Find where the given text appears and provide that cell's center as (x, y) coordinate. 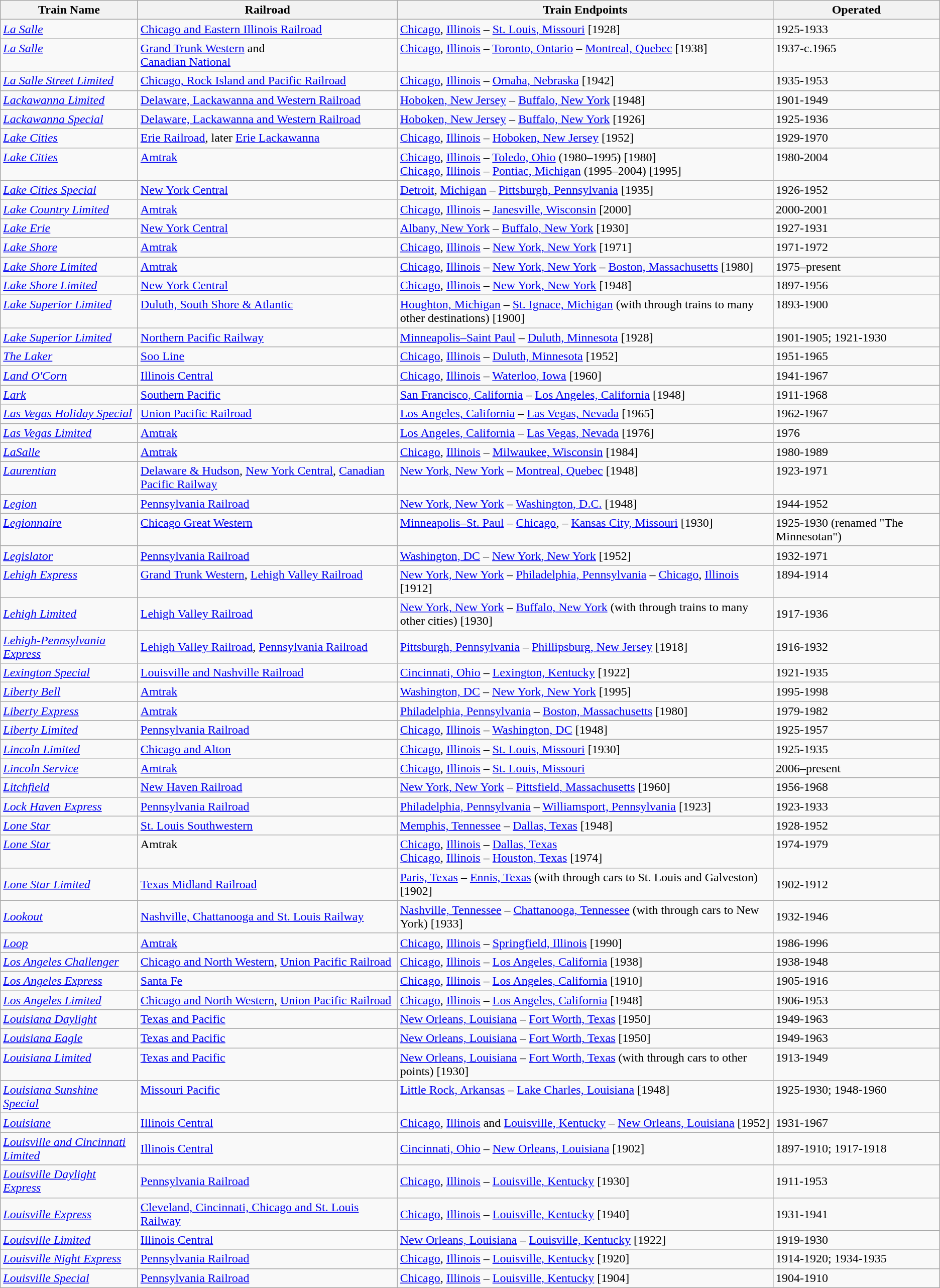
San Francisco, California – Los Angeles, California [1948] (585, 395)
New York, New York – Philadelphia, Pennsylvania – Chicago, Illinois [1912] (585, 581)
Lackawanna Special (69, 119)
1925-1933 (856, 29)
Chicago, Illinois – Toledo, Ohio (1980–1995) [1980]Chicago, Illinois – Pontiac, Michigan (1995–2004) [1995] (585, 164)
Missouri Pacific (267, 1097)
Delaware & Hudson, New York Central, Canadian Pacific Railway (267, 478)
Albany, New York – Buffalo, New York [1930] (585, 228)
Chicago, Illinois – Toronto, Ontario – Montreal, Quebec [1938] (585, 55)
Louisville and Nashville Railroad (267, 673)
New York, New York – Buffalo, New York (with through trains to many other cities) [1930] (585, 614)
1995-1998 (856, 692)
Train Name (69, 10)
1926-1952 (856, 190)
Pittsburgh, Pennsylvania – Phillipsburg, New Jersey [1918] (585, 647)
Lake Cities Special (69, 190)
Nashville, Tennessee – Chattanooga, Tennessee (with through cars to New York) [1933] (585, 917)
Lake Country Limited (69, 209)
Liberty Limited (69, 730)
La Salle Street Limited (69, 81)
1986-1996 (856, 943)
1931-1941 (856, 1214)
New York, New York – Washington, D.C. [1948] (585, 504)
Louisiana Eagle (69, 1038)
Lehigh Express (69, 581)
Railroad (267, 10)
Lark (69, 395)
Chicago, Illinois – Milwaukee, Wisconsin [1984] (585, 452)
Union Pacific Railroad (267, 414)
Chicago, Illinois – Louisville, Kentucky [1920] (585, 1259)
Louisville Limited (69, 1240)
Soo Line (267, 357)
1925-1930 (renamed "The Minnesotan") (856, 529)
Chicago, Illinois – Louisville, Kentucky [1904] (585, 1278)
Chicago, Illinois – New York, New York [1971] (585, 247)
Las Vegas Limited (69, 433)
1901-1905; 1921-1930 (856, 337)
Chicago Great Western (267, 529)
Washington, DC – New York, New York [1995] (585, 692)
Los Angeles, California – Las Vegas, Nevada [1976] (585, 433)
Washington, DC – New York, New York [1952] (585, 555)
Chicago, Illinois – Hoboken, New Jersey [1952] (585, 138)
New Orleans, Louisiana – Fort Worth, Texas (with through cars to other points) [1930] (585, 1065)
Houghton, Michigan – St. Ignace, Michigan (with through trains to many other destinations) [1900] (585, 311)
Legionnaire (69, 529)
Northern Pacific Railway (267, 337)
Lincoln Limited (69, 749)
2000-2001 (856, 209)
Lehigh Limited (69, 614)
1937-c.1965 (856, 55)
Grand Trunk Western, Lehigh Valley Railroad (267, 581)
Chicago, Illinois – Louisville, Kentucky [1940] (585, 1214)
Lehigh-Pennsylvania Express (69, 647)
Cincinnati, Ohio – New Orleans, Louisiana [1902] (585, 1149)
Lone Star Limited (69, 884)
Texas Midland Railroad (267, 884)
Liberty Express (69, 711)
Chicago, Illinois – Omaha, Nebraska [1942] (585, 81)
Little Rock, Arkansas – Lake Charles, Louisiana [1948] (585, 1097)
Chicago, Illinois – St. Louis, Missouri (585, 768)
1897-1910; 1917-1918 (856, 1149)
Philadelphia, Pennsylvania – Boston, Massachusetts [1980] (585, 711)
1927-1931 (856, 228)
1980-1989 (856, 452)
1923-1971 (856, 478)
Cleveland, Cincinnati, Chicago and St. Louis Railway (267, 1214)
LaSalle (69, 452)
Chicago, Illinois – New York, New York [1948] (585, 286)
1911-1968 (856, 395)
Chicago, Illinois – Louisville, Kentucky [1930] (585, 1181)
1971-1972 (856, 247)
1925-1957 (856, 730)
Chicago, Illinois and Louisville, Kentucky – New Orleans, Louisiana [1952] (585, 1123)
1893-1900 (856, 311)
1919-1930 (856, 1240)
1902-1912 (856, 884)
1962-1967 (856, 414)
1901-1949 (856, 100)
Los Angeles, California – Las Vegas, Nevada [1965] (585, 414)
Legislator (69, 555)
Laurentian (69, 478)
Nashville, Chattanooga and St. Louis Railway (267, 917)
Chicago, Illinois – Janesville, Wisconsin [2000] (585, 209)
Cincinnati, Ohio – Lexington, Kentucky [1922] (585, 673)
1913-1949 (856, 1065)
Louisville Daylight Express (69, 1181)
1925-1930; 1948-1960 (856, 1097)
Southern Pacific (267, 395)
Operated (856, 10)
2006–present (856, 768)
Paris, Texas – Ennis, Texas (with through cars to St. Louis and Galveston) [1902] (585, 884)
1941-1967 (856, 376)
Lock Haven Express (69, 806)
1894-1914 (856, 581)
1916-1932 (856, 647)
1905-1916 (856, 981)
1928-1952 (856, 826)
Chicago, Illinois – Dallas, TexasChicago, Illinois – Houston, Texas [1974] (585, 852)
Lackawanna Limited (69, 100)
Los Angeles Express (69, 981)
Hoboken, New Jersey – Buffalo, New York [1948] (585, 100)
Loop (69, 943)
1974-1979 (856, 852)
1956-1968 (856, 787)
Louisville and Cincinnati Limited (69, 1149)
1935-1953 (856, 81)
Chicago, Illinois – New York, New York – Boston, Massachusetts [1980] (585, 267)
Los Angeles Limited (69, 1000)
1931-1967 (856, 1123)
Las Vegas Holiday Special (69, 414)
Erie Railroad, later Erie Lackawanna (267, 138)
Louisiana Daylight (69, 1019)
New Haven Railroad (267, 787)
Chicago, Illinois – St. Louis, Missouri [1930] (585, 749)
1897-1956 (856, 286)
Memphis, Tennessee – Dallas, Texas [1948] (585, 826)
1911-1953 (856, 1181)
Duluth, South Shore & Atlantic (267, 311)
Lincoln Service (69, 768)
Louisville Special (69, 1278)
Lehigh Valley Railroad (267, 614)
St. Louis Southwestern (267, 826)
1914-1920; 1934-1935 (856, 1259)
1921-1935 (856, 673)
Louisville Express (69, 1214)
New Orleans, Louisiana – Louisville, Kentucky [1922] (585, 1240)
Louisville Night Express (69, 1259)
1975–present (856, 267)
Louisiane (69, 1123)
Chicago, Rock Island and Pacific Railroad (267, 81)
Liberty Bell (69, 692)
1932-1946 (856, 917)
Los Angeles Challenger (69, 962)
Chicago, Illinois – Duluth, Minnesota [1952] (585, 357)
1938-1948 (856, 962)
Chicago, Illinois – Los Angeles, California [1910] (585, 981)
Louisiana Sunshine Special (69, 1097)
1906-1953 (856, 1000)
New York, New York – Pittsfield, Massachusetts [1960] (585, 787)
Lake Shore (69, 247)
1932-1971 (856, 555)
Hoboken, New Jersey – Buffalo, New York [1926] (585, 119)
Louisiana Limited (69, 1065)
1925-1935 (856, 749)
The Laker (69, 357)
Philadelphia, Pennsylvania – Williamsport, Pennsylvania [1923] (585, 806)
Litchfield (69, 787)
Grand Trunk Western and Canadian National (267, 55)
1976 (856, 433)
1929-1970 (856, 138)
Chicago, Illinois – Los Angeles, California [1948] (585, 1000)
Chicago, Illinois – Washington, DC [1948] (585, 730)
Chicago, Illinois – Springfield, Illinois [1990] (585, 943)
1917-1936 (856, 614)
1951-1965 (856, 357)
Chicago and Alton (267, 749)
Lexington Special (69, 673)
Lookout (69, 917)
Chicago, Illinois – Waterloo, Iowa [1960] (585, 376)
1904-1910 (856, 1278)
Minneapolis–Saint Paul – Duluth, Minnesota [1928] (585, 337)
Land O'Corn (69, 376)
Santa Fe (267, 981)
Detroit, Michigan – Pittsburgh, Pennsylvania [1935] (585, 190)
Train Endpoints (585, 10)
1944-1952 (856, 504)
1979-1982 (856, 711)
Lehigh Valley Railroad, Pennsylvania Railroad (267, 647)
Chicago, Illinois – St. Louis, Missouri [1928] (585, 29)
Lake Erie (69, 228)
Chicago and Eastern Illinois Railroad (267, 29)
Chicago, Illinois – Los Angeles, California [1938] (585, 962)
1980-2004 (856, 164)
1925-1936 (856, 119)
Legion (69, 504)
New York, New York – Montreal, Quebec [1948] (585, 478)
1923-1933 (856, 806)
Minneapolis–St. Paul – Chicago, – Kansas City, Missouri [1930] (585, 529)
